Identify which cell holds the provided text, then report its (x, y) central coordinate. 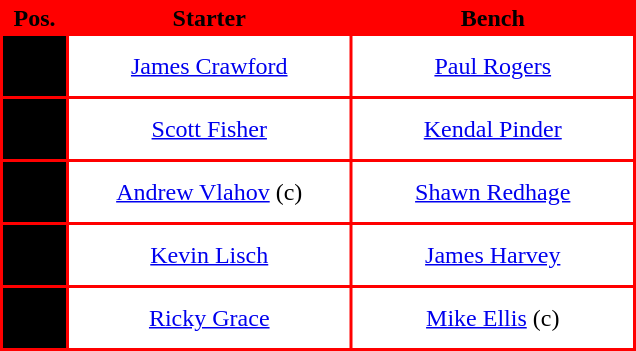
Pos. (34, 18)
Mike Ellis (c) (492, 318)
Andrew Vlahov (c) (209, 192)
Bench (492, 18)
Paul Rogers (492, 66)
Kevin Lisch (209, 255)
James Harvey (492, 255)
Scott Fisher (209, 129)
Kendal Pinder (492, 129)
James Crawford (209, 66)
Starter (209, 18)
Shawn Redhage (492, 192)
Ricky Grace (209, 318)
